Search for the cell housing the specified text and yield its [X, Y] center coordinate. 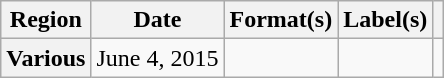
Various [46, 58]
Format(s) [281, 20]
June 4, 2015 [158, 58]
Label(s) [386, 20]
Region [46, 20]
Date [158, 20]
